Return the (X, Y) coordinate for the center point of the cell that contains the specified text.  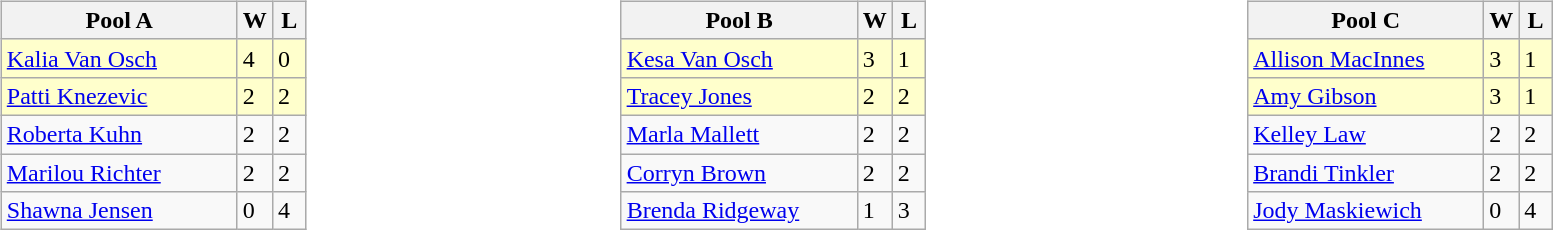
Kalia Van Osch (119, 58)
Brenda Ridgeway (739, 211)
Allison MacInnes (1366, 58)
Brandi Tinkler (1366, 173)
Marilou Richter (119, 173)
Tracey Jones (739, 96)
Kesa Van Osch (739, 58)
Kelley Law (1366, 134)
Pool B (739, 20)
Jody Maskiewich (1366, 211)
Corryn Brown (739, 173)
Roberta Kuhn (119, 134)
Patti Knezevic (119, 96)
Pool C (1366, 20)
Marla Mallett (739, 134)
Pool A (119, 20)
Amy Gibson (1366, 96)
Shawna Jensen (119, 211)
